Search for the cell housing the specified text and yield its [x, y] center coordinate. 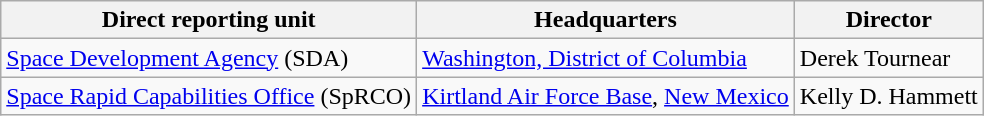
Washington, District of Columbia [606, 58]
Kelly D. Hammett [888, 96]
Headquarters [606, 20]
Derek Tournear [888, 58]
Director [888, 20]
Space Development Agency (SDA) [209, 58]
Space Rapid Capabilities Office (SpRCO) [209, 96]
Direct reporting unit [209, 20]
Kirtland Air Force Base, New Mexico [606, 96]
